From the cell containing the given text, extract its center point as [X, Y] coordinate. 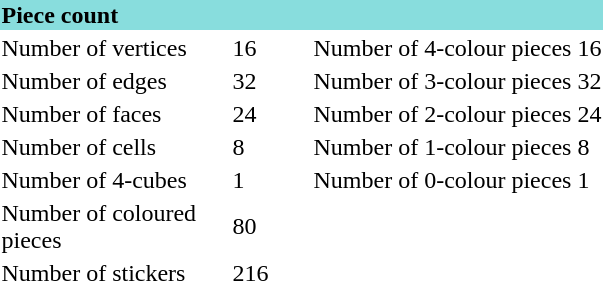
Number of 1-colour pieces [442, 147]
Number of 3-colour pieces [442, 81]
Piece count [302, 15]
Number of 0-colour pieces [442, 180]
Number of faces [114, 114]
80 [270, 226]
Number of coloured pieces [114, 226]
Number of 4-cubes [114, 180]
Number of cells [114, 147]
Number of 4-colour pieces [442, 48]
Number of 2-colour pieces [442, 114]
Number of vertices [114, 48]
Number of edges [114, 81]
